Output the [X, Y] coordinate of the center of the cell containing the given text.  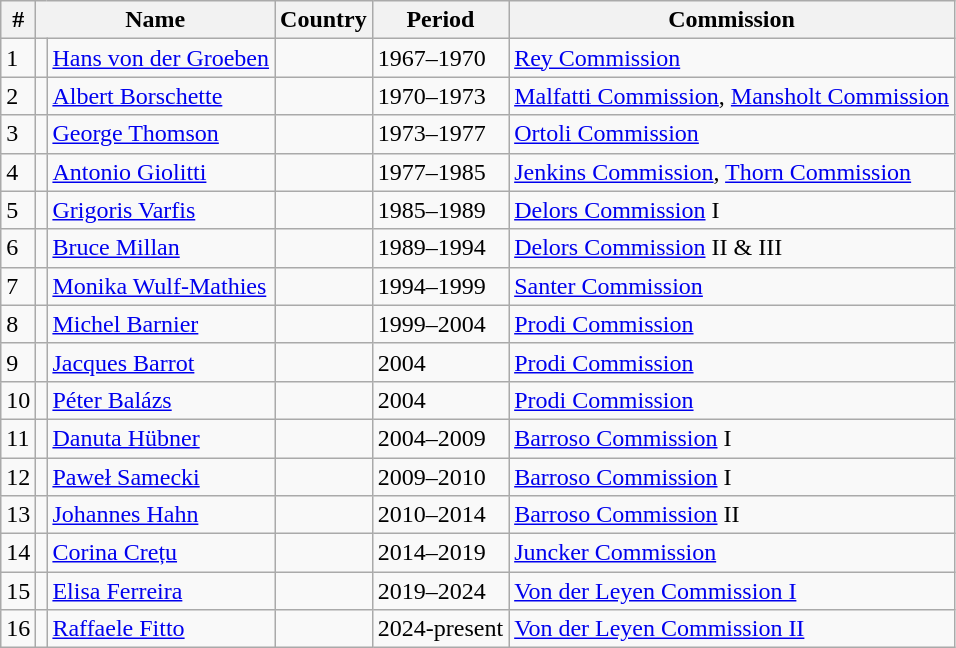
Elisa Ferreira [161, 591]
2019–2024 [440, 591]
Danuta Hübner [161, 438]
Rey Commission [732, 58]
Santer Commission [732, 286]
Von der Leyen Commission I [732, 591]
Grigoris Varfis [161, 210]
1999–2004 [440, 324]
George Thomson [161, 134]
14 [18, 553]
8 [18, 324]
Jacques Barrot [161, 362]
Barroso Commission II [732, 515]
16 [18, 629]
Johannes Hahn [161, 515]
1989–1994 [440, 248]
Bruce Millan [161, 248]
2024-present [440, 629]
2014–2019 [440, 553]
Michel Barnier [161, 324]
Von der Leyen Commission II [732, 629]
Raffaele Fitto [161, 629]
Albert Borschette [161, 96]
1973–1977 [440, 134]
Delors Commission I [732, 210]
Hans von der Groeben [161, 58]
1977–1985 [440, 172]
5 [18, 210]
3 [18, 134]
Name [156, 20]
2 [18, 96]
1985–1989 [440, 210]
Jenkins Commission, Thorn Commission [732, 172]
1970–1973 [440, 96]
Period [440, 20]
1 [18, 58]
9 [18, 362]
7 [18, 286]
13 [18, 515]
Corina Crețu [161, 553]
Ortoli Commission [732, 134]
4 [18, 172]
15 [18, 591]
Antonio Giolitti [161, 172]
12 [18, 477]
2010–2014 [440, 515]
Malfatti Commission, Mansholt Commission [732, 96]
Delors Commission II & III [732, 248]
# [18, 20]
Commission [732, 20]
Paweł Samecki [161, 477]
Monika Wulf-Mathies [161, 286]
Country [324, 20]
1994–1999 [440, 286]
10 [18, 400]
2009–2010 [440, 477]
Péter Balázs [161, 400]
2004–2009 [440, 438]
11 [18, 438]
1967–1970 [440, 58]
6 [18, 248]
Juncker Commission [732, 553]
